Return the [X, Y] coordinate for the center point of the cell that contains the specified text.  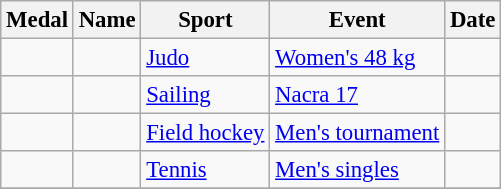
Men's singles [358, 170]
Sport [206, 20]
Date [473, 20]
Name [107, 20]
Medal [38, 20]
Tennis [206, 170]
Field hockey [206, 133]
Event [358, 20]
Women's 48 kg [358, 58]
Sailing [206, 95]
Judo [206, 58]
Nacra 17 [358, 95]
Men's tournament [358, 133]
